From the cell containing the given text, extract its center point as (x, y) coordinate. 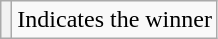
Indicates the winner (115, 20)
